Provide the (X, Y) coordinate of the cell's center where the given text is located.  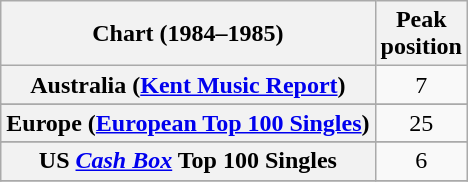
Australia (Kent Music Report) (188, 85)
6 (421, 161)
7 (421, 85)
Peakposition (421, 34)
US Cash Box Top 100 Singles (188, 161)
25 (421, 123)
Europe (European Top 100 Singles) (188, 123)
Chart (1984–1985) (188, 34)
